From the cell containing the given text, extract its center point as (X, Y) coordinate. 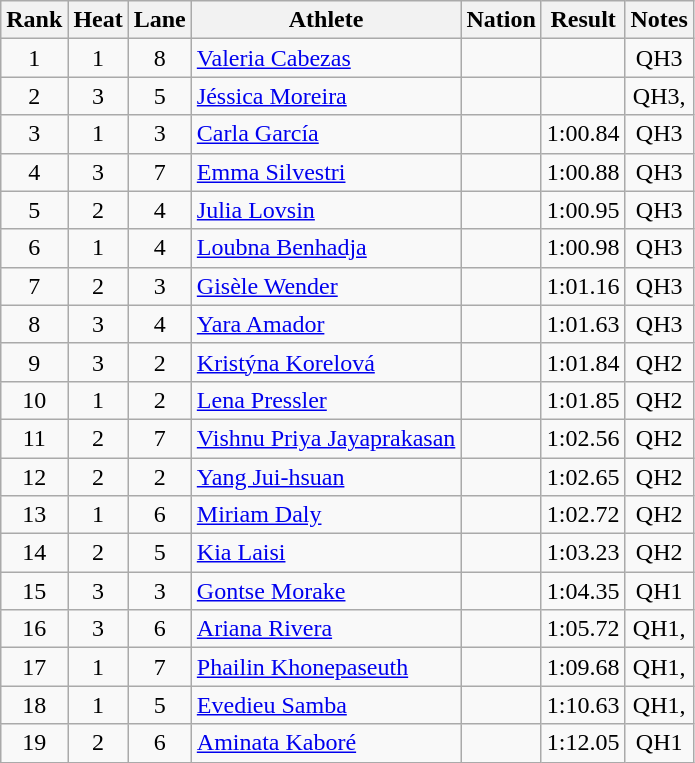
Miriam Daly (326, 515)
1:02.65 (583, 477)
1:01.63 (583, 324)
Phailin Khonepaseuth (326, 667)
9 (34, 362)
1:01.85 (583, 400)
1:04.35 (583, 591)
1:00.95 (583, 210)
10 (34, 400)
1:00.84 (583, 134)
14 (34, 553)
Result (583, 20)
1:02.56 (583, 438)
Aminata Kaboré (326, 743)
Heat (98, 20)
18 (34, 705)
Gisèle Wender (326, 286)
1:02.72 (583, 515)
1:05.72 (583, 629)
Ariana Rivera (326, 629)
Athlete (326, 20)
11 (34, 438)
Kia Laisi (326, 553)
Lane (160, 20)
17 (34, 667)
Gontse Morake (326, 591)
Valeria Cabezas (326, 58)
QH3, (659, 96)
Jéssica Moreira (326, 96)
16 (34, 629)
Notes (659, 20)
1:09.68 (583, 667)
Rank (34, 20)
Loubna Benhadja (326, 248)
Nation (501, 20)
1:12.05 (583, 743)
Vishnu Priya Jayaprakasan (326, 438)
13 (34, 515)
1:01.84 (583, 362)
1:10.63 (583, 705)
1:03.23 (583, 553)
Kristýna Korelová (326, 362)
19 (34, 743)
Carla García (326, 134)
Lena Pressler (326, 400)
12 (34, 477)
Yara Amador (326, 324)
Emma Silvestri (326, 172)
Julia Lovsin (326, 210)
Evedieu Samba (326, 705)
1:00.98 (583, 248)
Yang Jui-hsuan (326, 477)
1:00.88 (583, 172)
1:01.16 (583, 286)
15 (34, 591)
